Pinpoint the cell where the given text exists, returning its [x, y] midpoint coordinate. 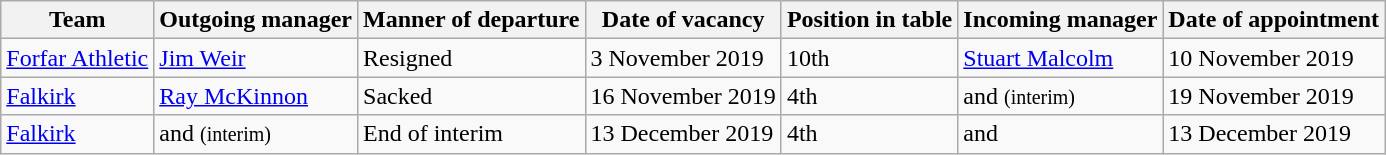
and [1060, 134]
Ray McKinnon [256, 96]
Forfar Athletic [78, 58]
Sacked [472, 96]
Jim Weir [256, 58]
Incoming manager [1060, 20]
10th [869, 58]
10 November 2019 [1274, 58]
16 November 2019 [683, 96]
Outgoing manager [256, 20]
19 November 2019 [1274, 96]
3 November 2019 [683, 58]
End of interim [472, 134]
Resigned [472, 58]
Stuart Malcolm [1060, 58]
Date of vacancy [683, 20]
Team [78, 20]
Manner of departure [472, 20]
Date of appointment [1274, 20]
Position in table [869, 20]
